Identify which cell holds the provided text, then report its [x, y] central coordinate. 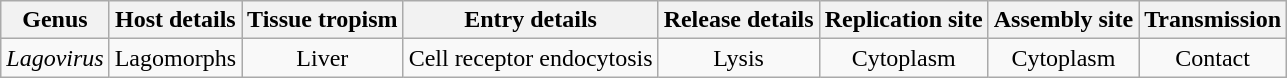
Host details [175, 20]
Lagomorphs [175, 58]
Genus [55, 20]
Tissue tropism [323, 20]
Cell receptor endocytosis [530, 58]
Lysis [738, 58]
Release details [738, 20]
Assembly site [1063, 20]
Liver [323, 58]
Transmission [1213, 20]
Contact [1213, 58]
Replication site [904, 20]
Lagovirus [55, 58]
Entry details [530, 20]
